Capture the cell that displays the provided text and extract its (x, y) central coordinate. 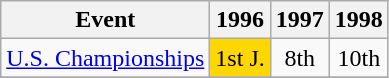
Event (106, 20)
1997 (300, 20)
1998 (358, 20)
10th (358, 58)
U.S. Championships (106, 58)
1996 (240, 20)
1st J. (240, 58)
8th (300, 58)
